For the text-containing cell, return its midpoint in (x, y) coordinate format. 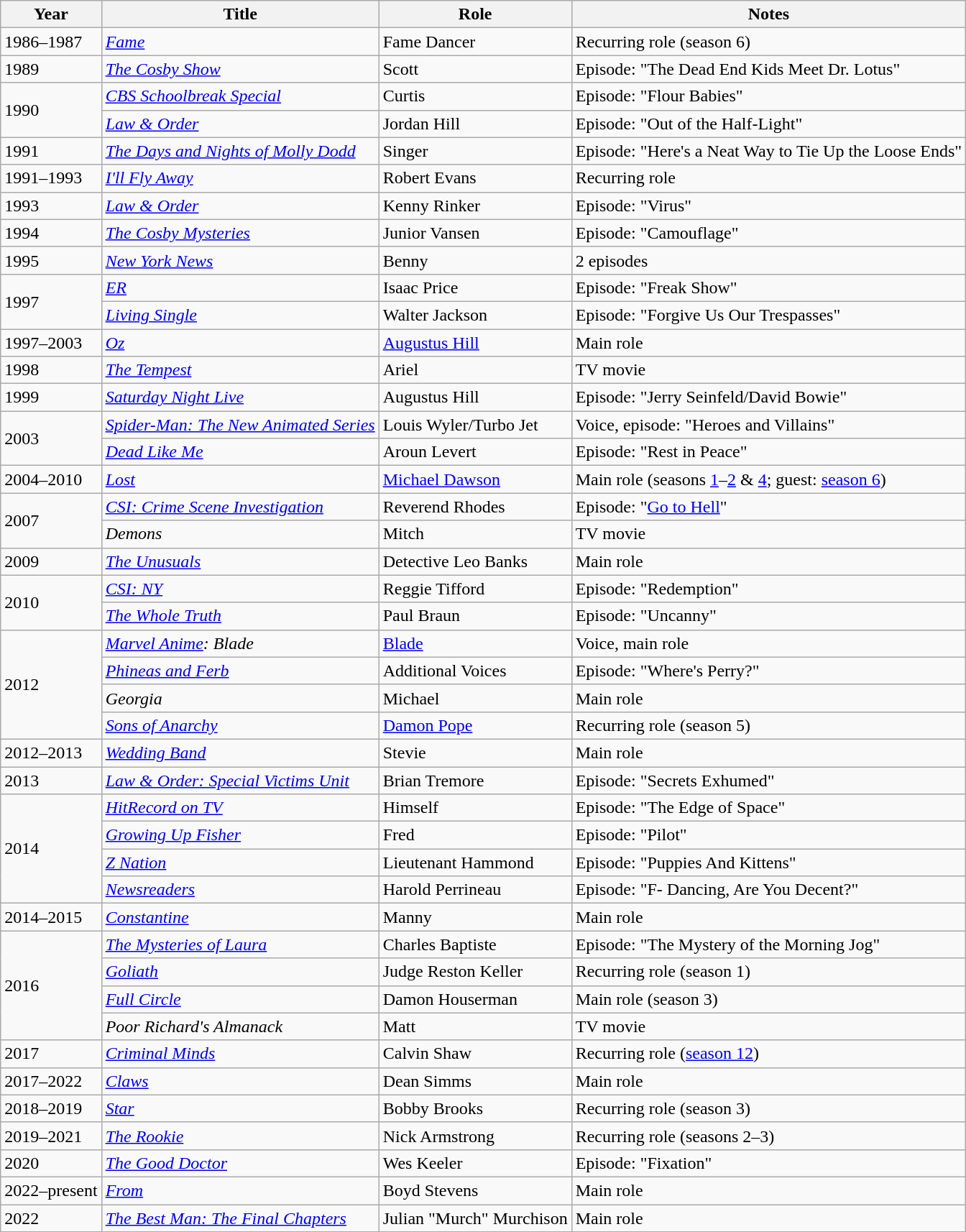
1989 (51, 69)
Growing Up Fisher (240, 835)
The Unusuals (240, 561)
1998 (51, 370)
Main role (season 3) (769, 999)
Episode: "The Edge of Space" (769, 808)
2014 (51, 849)
Episode: "F- Dancing, Are You Decent?" (769, 890)
Notes (769, 14)
Role (475, 14)
1999 (51, 397)
The Rookie (240, 1136)
Episode: "Virus" (769, 206)
Manny (475, 917)
Isaac Price (475, 288)
Benny (475, 260)
Louis Wyler/Turbo Jet (475, 425)
The Cosby Mysteries (240, 233)
Voice, main role (769, 643)
2003 (51, 438)
Damon Pope (475, 725)
Sons of Anarchy (240, 725)
2 episodes (769, 260)
Calvin Shaw (475, 1054)
Criminal Minds (240, 1054)
CBS Schoolbreak Special (240, 96)
The Cosby Show (240, 69)
2017 (51, 1054)
Recurring role (season 1) (769, 972)
2012 (51, 684)
Wedding Band (240, 753)
The Days and Nights of Molly Dodd (240, 151)
1997 (51, 301)
1986–1987 (51, 42)
Demons (240, 534)
Matt (475, 1026)
1991 (51, 151)
HitRecord on TV (240, 808)
Newsreaders (240, 890)
Julian "Murch" Murchison (475, 1218)
2014–2015 (51, 917)
1991–1993 (51, 178)
Episode: "Fixation" (769, 1163)
1997–2003 (51, 343)
Robert Evans (475, 178)
Himself (475, 808)
Stevie (475, 753)
Detective Leo Banks (475, 561)
Main role (seasons 1–2 & 4; guest: season 6) (769, 479)
2019–2021 (51, 1136)
Damon Houserman (475, 999)
Episode: "Forgive Us Our Trespasses" (769, 315)
Michael Dawson (475, 479)
CSI: Crime Scene Investigation (240, 507)
Year (51, 14)
Voice, episode: "Heroes and Villains" (769, 425)
Curtis (475, 96)
New York News (240, 260)
Marvel Anime: Blade (240, 643)
1995 (51, 260)
Episode: "Rest in Peace" (769, 452)
Full Circle (240, 999)
Episode: "Flour Babies" (769, 96)
Fame Dancer (475, 42)
Reverend Rhodes (475, 507)
Dean Simms (475, 1081)
Constantine (240, 917)
I'll Fly Away (240, 178)
The Whole Truth (240, 616)
2004–2010 (51, 479)
Michael (475, 698)
Ariel (475, 370)
2022–present (51, 1190)
Recurring role (season 3) (769, 1108)
Wes Keeler (475, 1163)
Star (240, 1108)
From (240, 1190)
Phineas and Ferb (240, 671)
Georgia (240, 698)
Reggie Tifford (475, 589)
Judge Reston Keller (475, 972)
Oz (240, 343)
Lost (240, 479)
Z Nation (240, 863)
1994 (51, 233)
Blade (475, 643)
ER (240, 288)
2013 (51, 780)
Episode: "Here's a Neat Way to Tie Up the Loose Ends" (769, 151)
2010 (51, 602)
Episode: "Where's Perry?" (769, 671)
Brian Tremore (475, 780)
Title (240, 14)
CSI: NY (240, 589)
Saturday Night Live (240, 397)
Goliath (240, 972)
Mitch (475, 534)
2022 (51, 1218)
Kenny Rinker (475, 206)
The Mysteries of Laura (240, 944)
Law & Order: Special Victims Unit (240, 780)
Aroun Levert (475, 452)
Episode: "Puppies And Kittens" (769, 863)
Episode: "Camouflage" (769, 233)
Harold Perrineau (475, 890)
2012–2013 (51, 753)
The Best Man: The Final Chapters (240, 1218)
Fred (475, 835)
Spider-Man: The New Animated Series (240, 425)
Episode: "The Mystery of the Morning Jog" (769, 944)
2020 (51, 1163)
Recurring role (season 6) (769, 42)
Dead Like Me (240, 452)
Scott (475, 69)
Episode: "Out of the Half-Light" (769, 124)
Episode: "Pilot" (769, 835)
1990 (51, 110)
Charles Baptiste (475, 944)
Episode: "Freak Show" (769, 288)
2016 (51, 985)
The Good Doctor (240, 1163)
2018–2019 (51, 1108)
Singer (475, 151)
Episode: "Go to Hell" (769, 507)
Lieutenant Hammond (475, 863)
Recurring role (season 12) (769, 1054)
Episode: "The Dead End Kids Meet Dr. Lotus" (769, 69)
Additional Voices (475, 671)
Jordan Hill (475, 124)
Paul Braun (475, 616)
Episode: "Jerry Seinfeld/David Bowie" (769, 397)
2009 (51, 561)
Recurring role (769, 178)
Boyd Stevens (475, 1190)
Bobby Brooks (475, 1108)
Junior Vansen (475, 233)
Poor Richard's Almanack (240, 1026)
Claws (240, 1081)
Walter Jackson (475, 315)
Living Single (240, 315)
Fame (240, 42)
The Tempest (240, 370)
Episode: "Redemption" (769, 589)
2007 (51, 520)
Recurring role (season 5) (769, 725)
Nick Armstrong (475, 1136)
Episode: "Secrets Exhumed" (769, 780)
Recurring role (seasons 2–3) (769, 1136)
2017–2022 (51, 1081)
1993 (51, 206)
Episode: "Uncanny" (769, 616)
